Locate the cell with the specified text and output its (x, y) center coordinate. 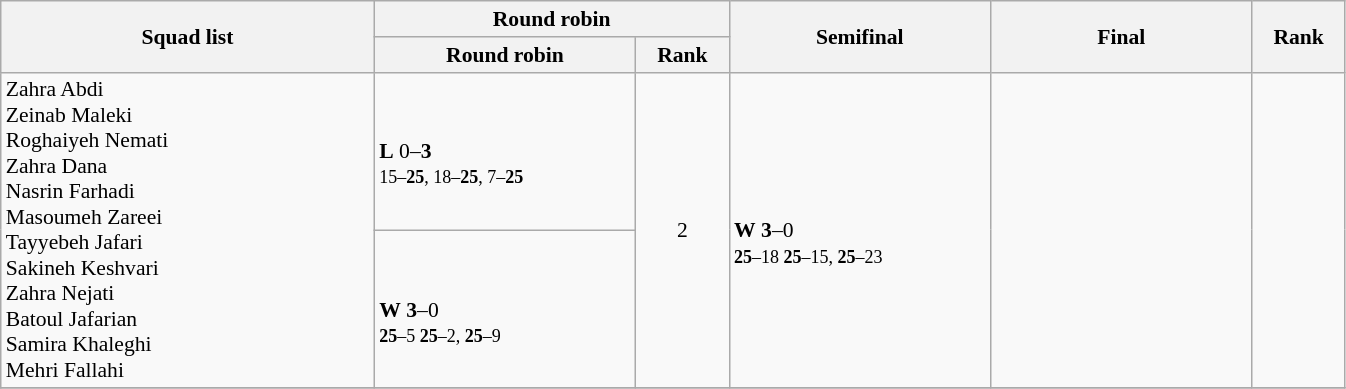
W 3–025–5 25–2, 25–9 (504, 309)
L 0–315–25, 18–25, 7–25 (504, 151)
2 (682, 230)
W 3–025–18 25–15, 25–23 (860, 230)
Final (1120, 36)
Semifinal (860, 36)
Squad list (188, 36)
